Scan for the cell matching the given text and deliver its [x, y] coordinate at center. 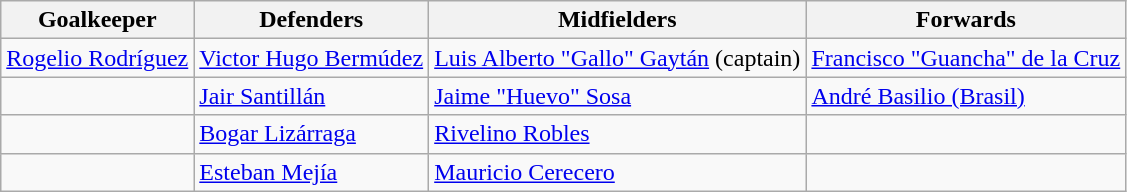
André Basilio (Brasil) [966, 96]
Jair Santillán [312, 96]
Rogelio Rodríguez [98, 58]
Bogar Lizárraga [312, 134]
Francisco "Guancha" de la Cruz [966, 58]
Forwards [966, 20]
Luis Alberto "Gallo" Gaytán (captain) [618, 58]
Midfielders [618, 20]
Jaime "Huevo" Sosa [618, 96]
Victor Hugo Bermúdez [312, 58]
Mauricio Cerecero [618, 172]
Esteban Mejía [312, 172]
Goalkeeper [98, 20]
Defenders [312, 20]
Rivelino Robles [618, 134]
